Return the (x, y) coordinate for the center point of the cell that contains the specified text.  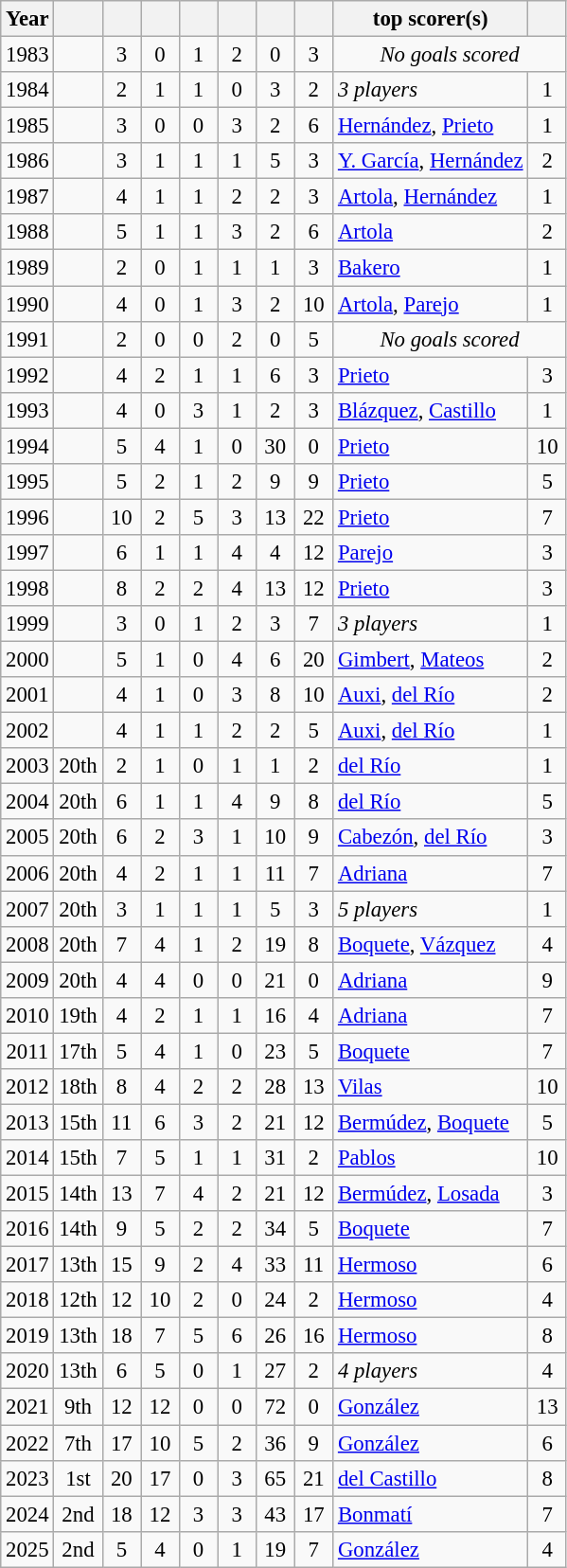
36 (275, 1443)
9th (78, 1407)
2000 (27, 660)
2014 (27, 1158)
31 (275, 1158)
1986 (27, 161)
1985 (27, 126)
2004 (27, 802)
1991 (27, 339)
2002 (27, 731)
34 (275, 1229)
2013 (27, 1122)
43 (275, 1514)
2017 (27, 1265)
1989 (27, 268)
4 players (431, 1372)
72 (275, 1407)
Bakero (431, 268)
del Castillo (431, 1478)
27 (275, 1372)
1984 (27, 90)
1998 (27, 588)
2010 (27, 1016)
Boquete, Vázquez (431, 944)
26 (275, 1336)
1995 (27, 482)
30 (275, 446)
19th (78, 1016)
15 (121, 1265)
5 players (431, 909)
2020 (27, 1372)
Pablos (431, 1158)
2018 (27, 1300)
Bonmatí (431, 1514)
2015 (27, 1194)
1990 (27, 304)
Gimbert, Mateos (431, 660)
Cabezón, del Río (431, 838)
1997 (27, 553)
1988 (27, 232)
Vilas (431, 1087)
2024 (27, 1514)
2025 (27, 1549)
Bermúdez, Losada (431, 1194)
Artola, Parejo (431, 304)
33 (275, 1265)
2023 (27, 1478)
Parejo (431, 553)
2005 (27, 838)
65 (275, 1478)
2007 (27, 909)
Year (27, 19)
22 (314, 517)
24 (275, 1300)
1994 (27, 446)
Bermúdez, Boquete (431, 1122)
Artola, Hernández (431, 197)
1983 (27, 55)
2022 (27, 1443)
2011 (27, 1051)
2021 (27, 1407)
1987 (27, 197)
2006 (27, 873)
2012 (27, 1087)
23 (275, 1051)
1999 (27, 624)
28 (275, 1087)
7th (78, 1443)
Hernández, Prieto (431, 126)
Artola (431, 232)
Y. García, Hernández (431, 161)
18th (78, 1087)
2001 (27, 695)
top scorer(s) (431, 19)
12th (78, 1300)
Blázquez, Castillo (431, 410)
1993 (27, 410)
1st (78, 1478)
2009 (27, 980)
2008 (27, 944)
2019 (27, 1336)
17th (78, 1051)
1992 (27, 375)
1996 (27, 517)
2003 (27, 766)
2016 (27, 1229)
